For the text-containing cell, return its midpoint in (x, y) coordinate format. 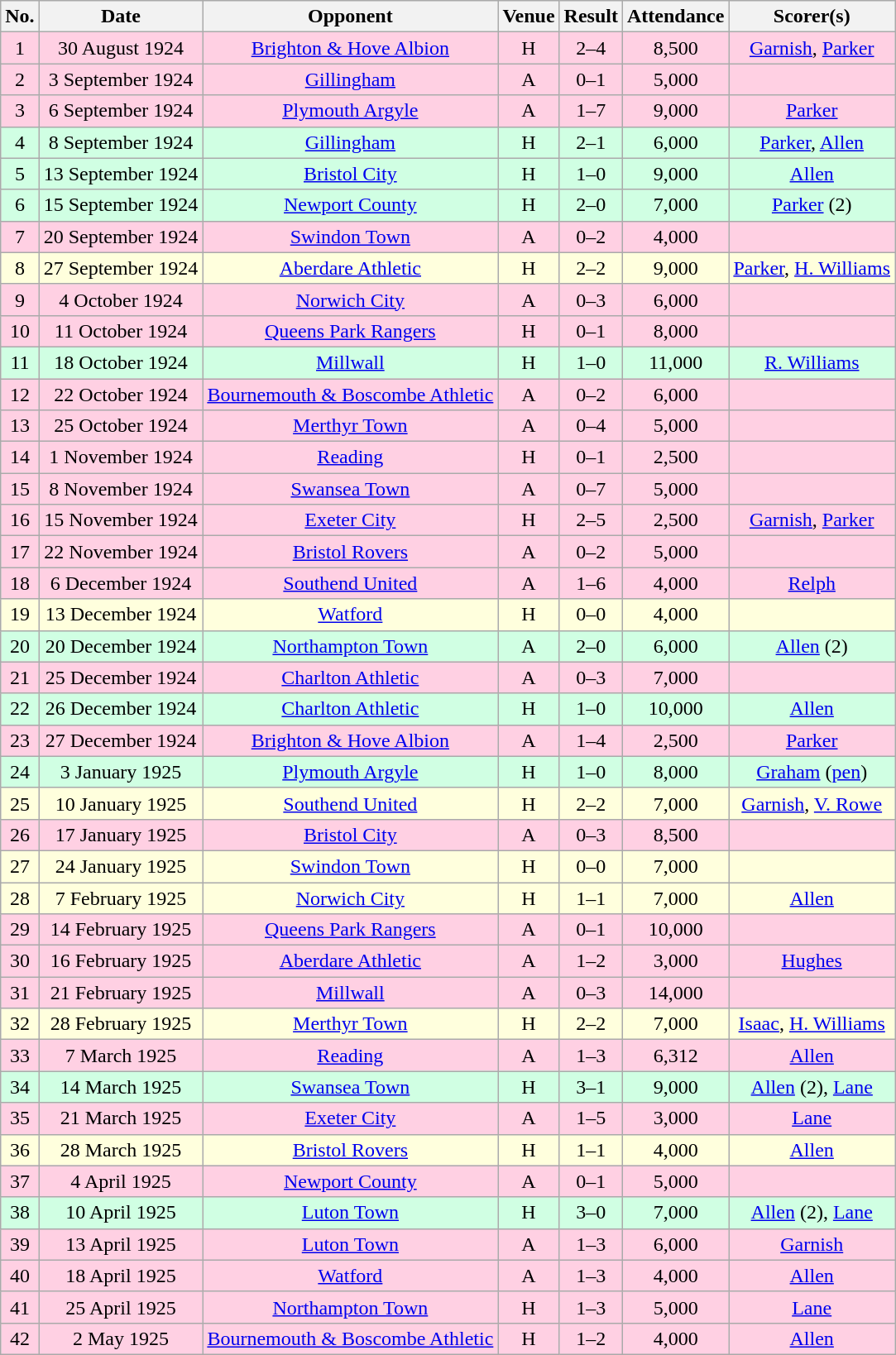
Result (591, 17)
33 (20, 1056)
8 September 1924 (121, 142)
21 March 1925 (121, 1118)
11 (20, 362)
3–1 (591, 1087)
24 (20, 772)
21 (20, 677)
4 (20, 142)
25 December 1924 (121, 677)
31 (20, 993)
13 December 1924 (121, 615)
2–4 (591, 48)
1 November 1924 (121, 457)
2–1 (591, 142)
Garnish, V. Rowe (812, 803)
13 September 1924 (121, 174)
No. (20, 17)
22 November 1924 (121, 552)
42 (20, 1338)
Garnish (812, 1244)
Relph (812, 583)
18 (20, 583)
Opponent (351, 17)
15 September 1924 (121, 205)
11,000 (675, 362)
1–6 (591, 583)
27 December 1924 (121, 740)
28 March 1925 (121, 1150)
6 December 1924 (121, 583)
0–4 (591, 426)
16 (20, 520)
3 January 1925 (121, 772)
11 October 1924 (121, 331)
30 August 1924 (121, 48)
1–7 (591, 111)
27 (20, 866)
8 (20, 268)
39 (20, 1244)
6,312 (675, 1056)
1 (20, 48)
7 March 1925 (121, 1056)
20 December 1924 (121, 646)
15 (20, 489)
37 (20, 1181)
Isaac, H. Williams (812, 1024)
13 April 1925 (121, 1244)
4 October 1924 (121, 299)
0–7 (591, 489)
3–0 (591, 1213)
17 (20, 552)
22 (20, 709)
2 May 1925 (121, 1338)
R. Williams (812, 362)
35 (20, 1118)
20 September 1924 (121, 237)
10 (20, 331)
Date (121, 17)
14 February 1925 (121, 930)
1–5 (591, 1118)
26 December 1924 (121, 709)
8 November 1924 (121, 489)
32 (20, 1024)
41 (20, 1307)
22 October 1924 (121, 395)
24 January 1925 (121, 866)
19 (20, 615)
2–5 (591, 520)
36 (20, 1150)
23 (20, 740)
20 (20, 646)
Hughes (812, 961)
Attendance (675, 17)
Parker, Allen (812, 142)
7 (20, 237)
Scorer(s) (812, 17)
Graham (pen) (812, 772)
5 (20, 174)
30 (20, 961)
18 October 1924 (121, 362)
Parker, H. Williams (812, 268)
15 November 1924 (121, 520)
Allen (2) (812, 646)
25 April 1925 (121, 1307)
38 (20, 1213)
25 (20, 803)
13 (20, 426)
10 January 1925 (121, 803)
Venue (529, 17)
26 (20, 835)
34 (20, 1087)
1–4 (591, 740)
18 April 1925 (121, 1276)
14,000 (675, 993)
12 (20, 395)
7 February 1925 (121, 898)
6 September 1924 (121, 111)
3 (20, 111)
28 February 1925 (121, 1024)
17 January 1925 (121, 835)
2 (20, 79)
10 April 1925 (121, 1213)
27 September 1924 (121, 268)
28 (20, 898)
40 (20, 1276)
Parker (2) (812, 205)
6 (20, 205)
21 February 1925 (121, 993)
9 (20, 299)
14 March 1925 (121, 1087)
29 (20, 930)
4 April 1925 (121, 1181)
16 February 1925 (121, 961)
25 October 1924 (121, 426)
3 September 1924 (121, 79)
14 (20, 457)
